Determine the (x, y) coordinate at the center of the cell enclosing the given text.  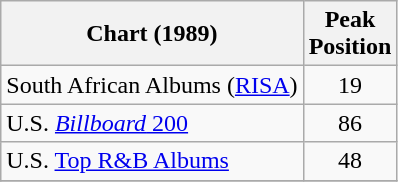
Chart (1989) (152, 34)
U.S. Billboard 200 (152, 123)
South African Albums (RISA) (152, 85)
U.S. Top R&B Albums (152, 161)
86 (350, 123)
PeakPosition (350, 34)
19 (350, 85)
48 (350, 161)
